Scan for the cell matching the given text and deliver its (x, y) coordinate at center. 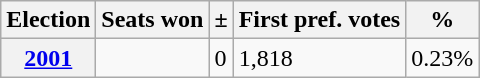
1,818 (320, 58)
First pref. votes (320, 20)
Seats won (152, 20)
± (221, 20)
2001 (48, 58)
0.23% (442, 58)
0 (221, 58)
Election (48, 20)
% (442, 20)
